Find where the given text appears and provide that cell's center as (x, y) coordinate. 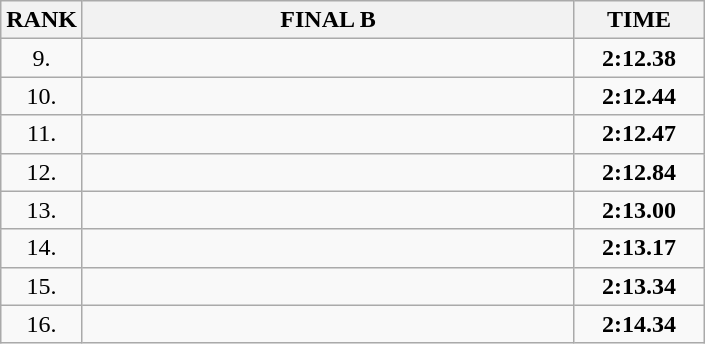
16. (42, 324)
RANK (42, 20)
11. (42, 134)
9. (42, 58)
2:12.38 (640, 58)
TIME (640, 20)
10. (42, 96)
2:13.00 (640, 210)
12. (42, 172)
2:12.44 (640, 96)
14. (42, 248)
2:14.34 (640, 324)
13. (42, 210)
2:12.47 (640, 134)
2:12.84 (640, 172)
2:13.17 (640, 248)
FINAL B (328, 20)
2:13.34 (640, 286)
15. (42, 286)
